Identify which cell holds the provided text, then report its [X, Y] central coordinate. 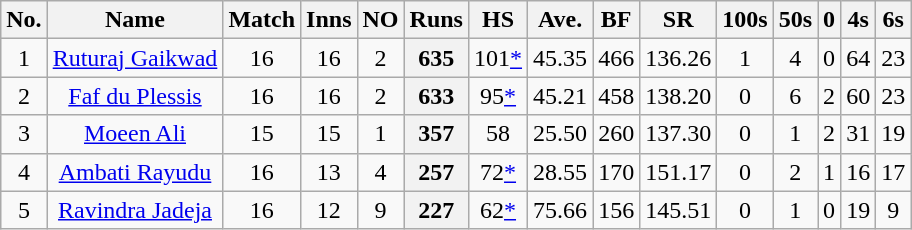
72* [498, 172]
156 [616, 210]
Ravindra Jadeja [135, 210]
136.26 [678, 58]
Runs [436, 20]
466 [616, 58]
3 [24, 134]
62* [498, 210]
6 [795, 96]
Match [262, 20]
Ambati Rayudu [135, 172]
Name [135, 20]
145.51 [678, 210]
No. [24, 20]
633 [436, 96]
25.50 [560, 134]
Moeen Ali [135, 134]
13 [329, 172]
151.17 [678, 172]
257 [436, 172]
101* [498, 58]
138.20 [678, 96]
137.30 [678, 134]
17 [894, 172]
458 [616, 96]
95* [498, 96]
SR [678, 20]
31 [858, 134]
227 [436, 210]
28.55 [560, 172]
Inns [329, 20]
58 [498, 134]
64 [858, 58]
635 [436, 58]
5 [24, 210]
NO [380, 20]
Ruturaj Gaikwad [135, 58]
4s [858, 20]
100s [745, 20]
6s [894, 20]
260 [616, 134]
BF [616, 20]
12 [329, 210]
Ave. [560, 20]
HS [498, 20]
75.66 [560, 210]
45.35 [560, 58]
170 [616, 172]
357 [436, 134]
Faf du Plessis [135, 96]
50s [795, 20]
45.21 [560, 96]
60 [858, 96]
